Provide the [X, Y] coordinate of the cell's center where the given text is located.  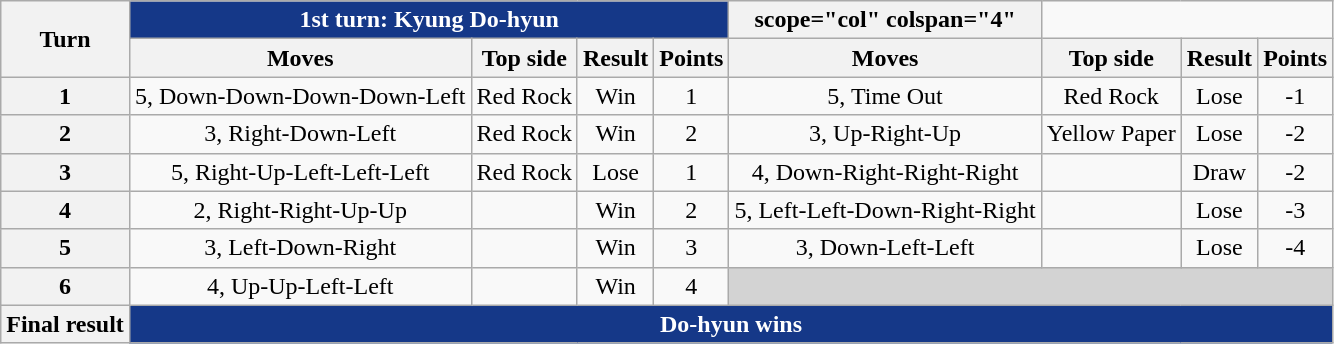
3, Up-Right-Up [885, 134]
-4 [1296, 248]
5, Time Out [885, 96]
Yellow Paper [1111, 134]
3, Right-Down-Left [300, 134]
4, Up-Up-Left-Left [300, 286]
6 [66, 286]
5, Left-Left-Down-Right-Right [885, 210]
-1 [1296, 96]
Turn [66, 39]
3, Down-Left-Left [885, 248]
5, Right-Up-Left-Left-Left [300, 172]
4, Down-Right-Right-Right [885, 172]
5, Down-Down-Down-Down-Left [300, 96]
3, Left-Down-Right [300, 248]
Final result [66, 324]
1st turn: Kyung Do-hyun [429, 20]
-3 [1296, 210]
2, Right-Right-Up-Up [300, 210]
scope="col" colspan="4" [885, 20]
Do-hyun wins [730, 324]
Draw [1219, 172]
5 [66, 248]
